From the cell containing the given text, extract its center point as (X, Y) coordinate. 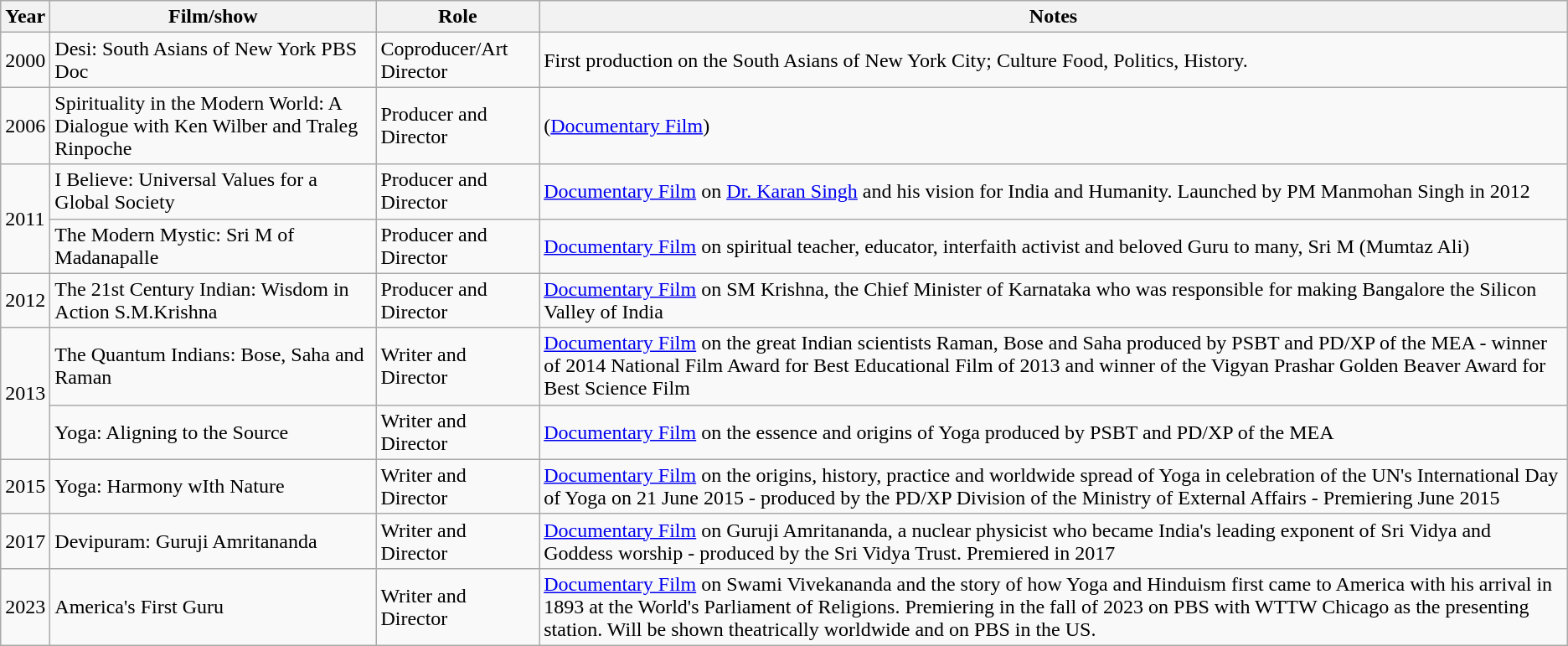
2006 (25, 126)
Film/show (213, 17)
Documentary Film on Dr. Karan Singh and his vision for India and Humanity. Launched by PM Manmohan Singh in 2012 (1054, 191)
Notes (1054, 17)
Coproducer/Art Director (457, 60)
The Modern Mystic: Sri M of Madanapalle (213, 246)
Documentary Film on the essence and origins of Yoga produced by PSBT and PD/XP of the MEA (1054, 432)
(Documentary Film) (1054, 126)
2015 (25, 486)
The Quantum Indians: Bose, Saha and Raman (213, 366)
First production on the South Asians of New York City; Culture Food, Politics, History. (1054, 60)
The 21st Century Indian: Wisdom in Action S.M.Krishna (213, 300)
Spirituality in the Modern World: A Dialogue with Ken Wilber and Traleg Rinpoche (213, 126)
America's First Guru (213, 607)
Documentary Film on spiritual teacher, educator, interfaith activist and beloved Guru to many, Sri M (Mumtaz Ali) (1054, 246)
Desi: South Asians of New York PBS Doc (213, 60)
2023 (25, 607)
Role (457, 17)
2011 (25, 219)
Yoga: Aligning to the Source (213, 432)
Year (25, 17)
2013 (25, 394)
Documentary Film on SM Krishna, the Chief Minister of Karnataka who was responsible for making Bangalore the Silicon Valley of India (1054, 300)
Devipuram: Guruji Amritananda (213, 541)
Yoga: Harmony wIth Nature (213, 486)
I Believe: Universal Values for a Global Society (213, 191)
2000 (25, 60)
2012 (25, 300)
2017 (25, 541)
